For the text-containing cell, return its midpoint in [x, y] coordinate format. 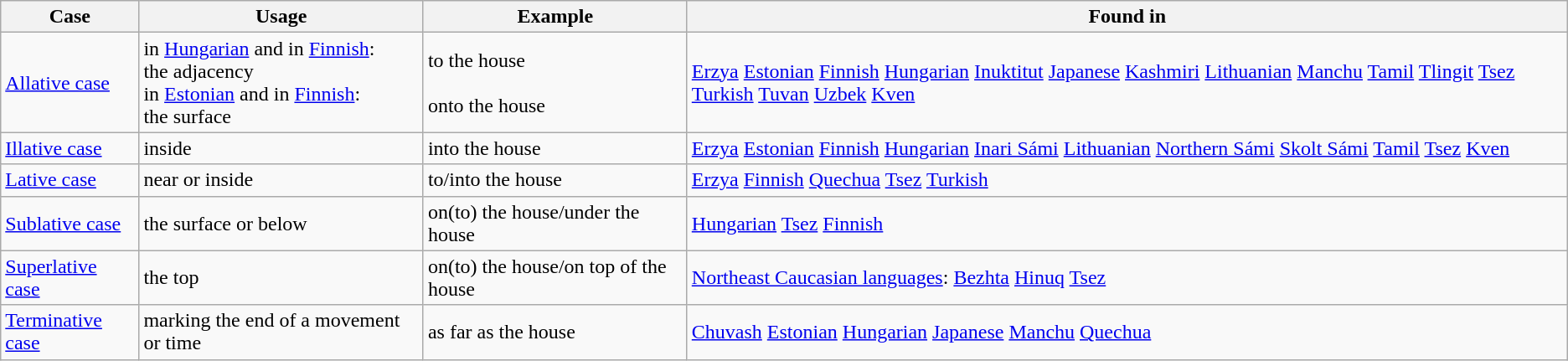
in Hungarian and in Finnish:the adjacencyin Estonian and in Finnish:the surface [281, 82]
Superlative case [70, 278]
Usage [281, 17]
Hungarian Tsez Finnish [1127, 223]
Erzya Estonian Finnish Hungarian Inuktitut Japanese Kashmiri Lithuanian Manchu Tamil Tlingit Tsez Turkish Tuvan Uzbek Kven [1127, 82]
Illative case [70, 148]
Allative case [70, 82]
to/into the house [554, 180]
Terminative case [70, 332]
Case [70, 17]
Example [554, 17]
Sublative case [70, 223]
Northeast Caucasian languages: Bezhta Hinuq Tsez [1127, 278]
Erzya Finnish Quechua Tsez Turkish [1127, 180]
Erzya Estonian Finnish Hungarian Inari Sámi Lithuanian Northern Sámi Skolt Sámi Tamil Tsez Kven [1127, 148]
near or inside [281, 180]
the surface or below [281, 223]
into the house [554, 148]
inside [281, 148]
as far as the house [554, 332]
marking the end of a movement or time [281, 332]
on(to) the house/on top of the house [554, 278]
Found in [1127, 17]
on(to) the house/under the house [554, 223]
the top [281, 278]
Lative case [70, 180]
to the houseonto the house [554, 82]
Chuvash Estonian Hungarian Japanese Manchu Quechua [1127, 332]
